Search for the cell housing the specified text and yield its [X, Y] center coordinate. 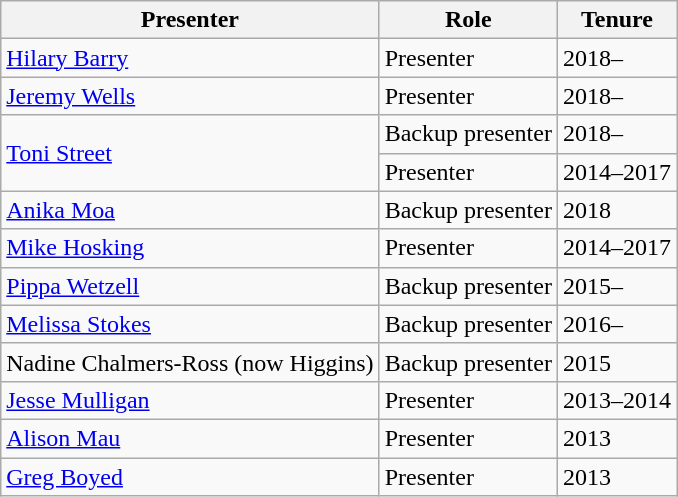
Nadine Chalmers-Ross (now Higgins) [190, 362]
2013–2014 [616, 400]
2015 [616, 362]
Mike Hosking [190, 248]
Anika Moa [190, 210]
Jeremy Wells [190, 96]
2016– [616, 324]
Melissa Stokes [190, 324]
Pippa Wetzell [190, 286]
Jesse Mulligan [190, 400]
Greg Boyed [190, 477]
Hilary Barry [190, 58]
2015– [616, 286]
Role [468, 20]
Toni Street [190, 153]
2018 [616, 210]
Tenure [616, 20]
Alison Mau [190, 438]
